Scan for the cell matching the given text and deliver its (x, y) coordinate at center. 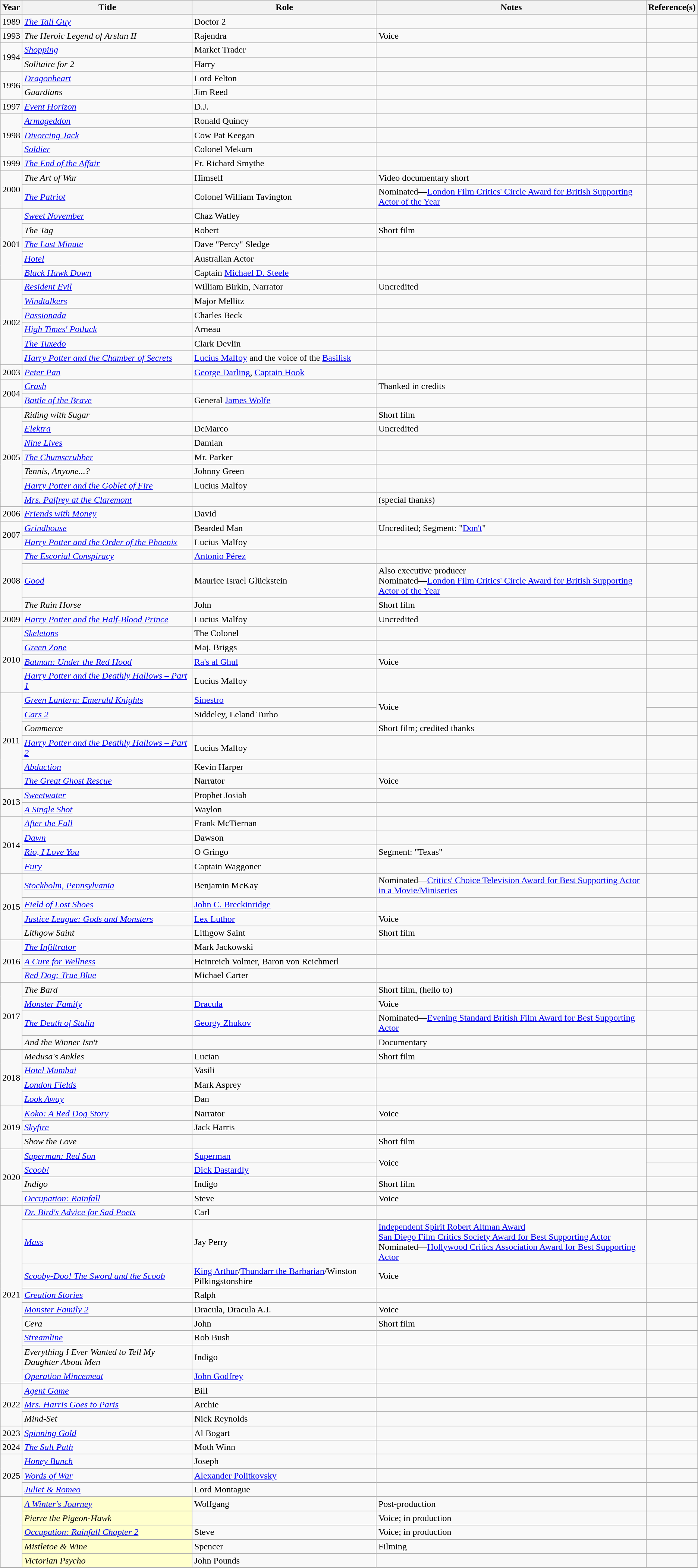
Carl (284, 1213)
2023 (11, 1433)
Dracula, Dracula A.I. (284, 1309)
Victorian Psycho (107, 1561)
Riding with Sugar (107, 415)
Alexander Politkovsky (284, 1476)
Nominated—Evening Standard British Film Award for Best Supporting Actor (511, 1023)
Sweet November (107, 216)
2014 (11, 845)
A Cure for Wellness (107, 961)
Juliet & Romeo (107, 1490)
2013 (11, 802)
Uncredited; Segment: "Don't" (511, 528)
Grindhouse (107, 528)
Siddeley, Leland Turbo (284, 714)
2021 (11, 1294)
Streamline (107, 1338)
Field of Lost Shoes (107, 904)
John C. Breckinridge (284, 904)
1997 (11, 107)
O Gringo (284, 852)
Sweetwater (107, 795)
The Salt Path (107, 1447)
2007 (11, 535)
Johnny Green (284, 471)
Thanked in credits (511, 386)
Dawson (284, 838)
Solitaire for 2 (107, 64)
Joseph (284, 1461)
Harry Potter and the Order of the Phoenix (107, 542)
General James Wolfe (284, 400)
Scooby-Doo! The Sword and the Scoob (107, 1276)
Major Mellitz (284, 301)
Dracula (284, 1004)
Look Away (107, 1099)
Nominated—London Film Critics' Circle Award for British Supporting Actor of the Year (511, 197)
2010 (11, 660)
Rajendra (284, 36)
Occupation: Rainfall Chapter 2 (107, 1532)
Benjamin McKay (284, 885)
Wolfgang (284, 1504)
Charles Beck (284, 315)
Harry Potter and the Deathly Hallows – Part 2 (107, 747)
Skyfire (107, 1127)
1994 (11, 57)
2002 (11, 322)
1996 (11, 85)
Prophet Josiah (284, 795)
2005 (11, 457)
Short film; credited thanks (511, 728)
Cera (107, 1324)
Mind-Set (107, 1419)
The Infiltrator (107, 947)
Medusa's Ankles (107, 1056)
2015 (11, 906)
Everything I Ever Wanted to Tell My Daughter About Men (107, 1357)
Doctor 2 (284, 22)
Short film, (hello to) (511, 990)
2019 (11, 1127)
Harry Potter and the Chamber of Secrets (107, 358)
Mistletoe & Wine (107, 1546)
2001 (11, 244)
John Pounds (284, 1561)
Captain Michael D. Steele (284, 273)
Fury (107, 866)
Divorcing Jack (107, 135)
Resident Evil (107, 287)
Ronald Quincy (284, 121)
Documentary (511, 1042)
Occupation: Rainfall (107, 1198)
Good (107, 581)
2006 (11, 514)
Dick Dastardly (284, 1170)
Colonel William Tavington (284, 197)
Notes (511, 7)
Stockholm, Pennsylvania (107, 885)
2020 (11, 1177)
Jim Reed (284, 92)
Tennis, Anyone...? (107, 471)
D.J. (284, 107)
Captain Waggoner (284, 866)
1998 (11, 135)
Lord Felton (284, 78)
The Chumscrubber (107, 457)
Antonio Pérez (284, 556)
Lord Montague (284, 1490)
London Fields (107, 1085)
Batman: Under the Red Hood (107, 661)
Post-production (511, 1504)
John Godfrey (284, 1376)
Cow Pat Keegan (284, 135)
Sinestro (284, 700)
Justice League: Gods and Monsters (107, 919)
1989 (11, 22)
Event Horizon (107, 107)
Hotel Mumbai (107, 1071)
2025 (11, 1476)
After the Fall (107, 823)
The Last Minute (107, 244)
Fr. Richard Smythe (284, 163)
2017 (11, 1016)
1993 (11, 36)
Jack Harris (284, 1127)
Rob Bush (284, 1338)
Agent Game (107, 1390)
The Rain Horse (107, 605)
The Heroic Legend of Arslan II (107, 36)
Scoob! (107, 1170)
Soldier (107, 149)
Hotel (107, 259)
Market Trader (284, 50)
The Escorial Conspiracy (107, 556)
Koko: A Red Dog Story (107, 1113)
Monster Family 2 (107, 1309)
Guardians (107, 92)
Mass (107, 1242)
2011 (11, 741)
2003 (11, 372)
Spencer (284, 1546)
Show the Love (107, 1141)
And the Winner Isn't (107, 1042)
2004 (11, 393)
Georgy Zhukov (284, 1023)
The Art of War (107, 178)
Mrs. Palfrey at the Claremont (107, 500)
The Bard (107, 990)
Pierre the Pigeon-Hawk (107, 1518)
Harry Potter and the Goblet of Fire (107, 486)
Operation Mincemeat (107, 1376)
Ra's al Ghul (284, 661)
Elektra (107, 429)
Reference(s) (672, 7)
Lucius Malfoy and the voice of the Basilisk (284, 358)
Colonel Mekum (284, 149)
Skeletons (107, 633)
Dr. Bird's Advice for Sad Poets (107, 1213)
Rio, I Love You (107, 852)
Commerce (107, 728)
The Tuxedo (107, 344)
Heinreich Volmer, Baron von Reichmerl (284, 961)
Green Lantern: Emerald Knights (107, 700)
Nine Lives (107, 443)
Red Dog: True Blue (107, 976)
Nick Reynolds (284, 1419)
George Darling, Captain Hook (284, 372)
Abduction (107, 767)
Frank McTiernan (284, 823)
Mark Jackowski (284, 947)
Role (284, 7)
Superman (284, 1156)
Himself (284, 178)
The Patriot (107, 197)
The Tag (107, 230)
Moth Winn (284, 1447)
The Tall Guy (107, 22)
Harry Potter and the Half-Blood Prince (107, 619)
(special thanks) (511, 500)
Peter Pan (107, 372)
Spinning Gold (107, 1433)
Crash (107, 386)
Cars 2 (107, 714)
2022 (11, 1404)
A Winter's Journey (107, 1504)
Australian Actor (284, 259)
DeMarco (284, 429)
1999 (11, 163)
High Times' Potluck (107, 329)
Segment: "Texas" (511, 852)
Clark Devlin (284, 344)
Harry (284, 64)
2016 (11, 961)
Passionada (107, 315)
Battle of the Brave (107, 400)
Vasili (284, 1071)
Creation Stories (107, 1295)
Year (11, 7)
Lex Luthor (284, 919)
Friends with Money (107, 514)
Shopping (107, 50)
Robert (284, 230)
Bill (284, 1390)
The Colonel (284, 633)
Kevin Harper (284, 767)
Michael Carter (284, 976)
2024 (11, 1447)
Honey Bunch (107, 1461)
Nominated—Critics' Choice Television Award for Best Supporting Actor in a Movie/Miniseries (511, 885)
Lucian (284, 1056)
2008 (11, 581)
The Great Ghost Rescue (107, 781)
2000 (11, 190)
Mr. Parker (284, 457)
David (284, 514)
Maj. Briggs (284, 647)
The Death of Stalin (107, 1023)
2009 (11, 619)
Windtalkers (107, 301)
Filming (511, 1546)
Bearded Man (284, 528)
Dragonheart (107, 78)
Damian (284, 443)
Dan (284, 1099)
Chaz Watley (284, 216)
The End of the Affair (107, 163)
Green Zone (107, 647)
Monster Family (107, 1004)
Maurice Israel Glückstein (284, 581)
William Birkin, Narrator (284, 287)
Mark Asprey (284, 1085)
Black Hawk Down (107, 273)
Mrs. Harris Goes to Paris (107, 1404)
Video documentary short (511, 178)
Arneau (284, 329)
Superman: Red Son (107, 1156)
Title (107, 7)
Waylon (284, 809)
Ralph (284, 1295)
Armageddon (107, 121)
King Arthur/Thundarr the Barbarian/Winston Pilkingstonshire (284, 1276)
Words of War (107, 1476)
Al Bogart (284, 1433)
Also executive producerNominated—London Film Critics' Circle Award for British Supporting Actor of the Year (511, 581)
Dave "Percy" Sledge (284, 244)
Jay Perry (284, 1242)
Dawn (107, 838)
Harry Potter and the Deathly Hallows – Part 1 (107, 681)
2018 (11, 1078)
A Single Shot (107, 809)
Archie (284, 1404)
